Scan for the cell matching the given text and deliver its (x, y) coordinate at center. 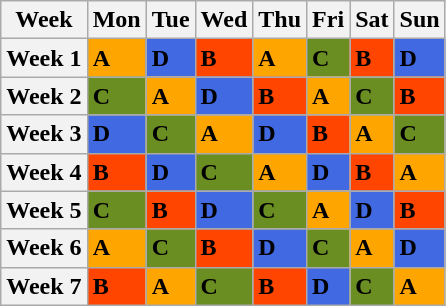
Week 4 (44, 172)
Week (44, 20)
Sun (420, 20)
Week 1 (44, 58)
Wed (224, 20)
Week 5 (44, 210)
Sat (372, 20)
Mon (116, 20)
Week 2 (44, 96)
Fri (328, 20)
Thu (280, 20)
Tue (170, 20)
Week 7 (44, 286)
Week 6 (44, 248)
Week 3 (44, 134)
